From the cell containing the given text, extract its center point as (X, Y) coordinate. 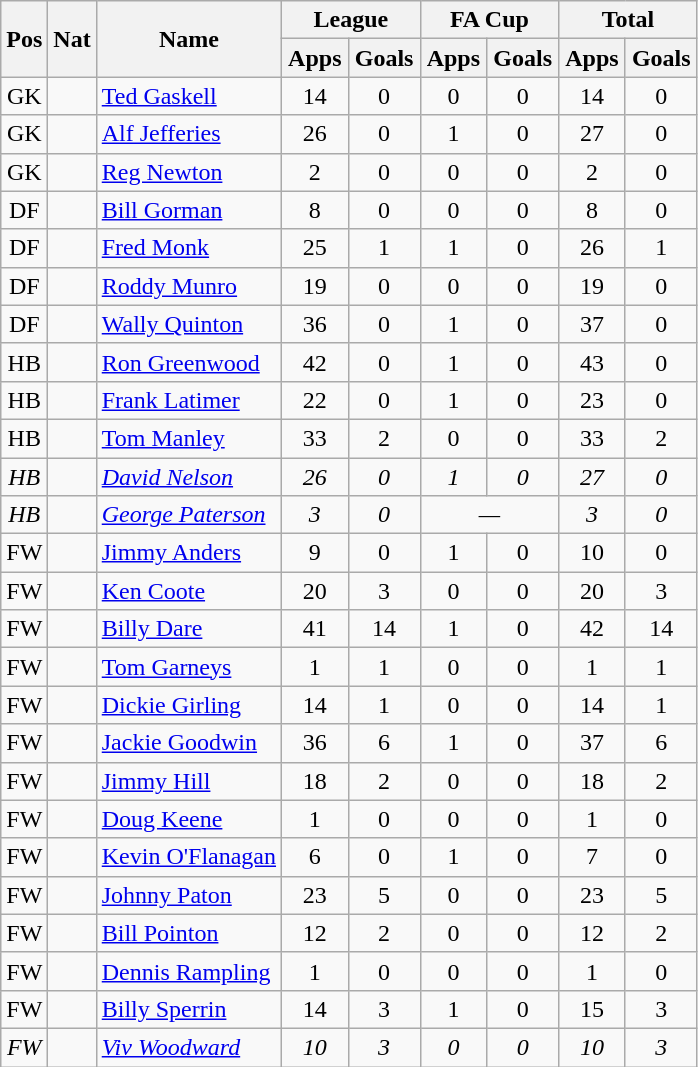
Dickie Girling (188, 705)
Bill Gorman (188, 210)
22 (316, 400)
Fred Monk (188, 248)
Jimmy Hill (188, 781)
David Nelson (188, 477)
Tom Garneys (188, 667)
Frank Latimer (188, 400)
Kevin O'Flanagan (188, 857)
Roddy Munro (188, 286)
9 (316, 553)
Dennis Rampling (188, 971)
Bill Pointon (188, 933)
Total (628, 20)
Ken Coote (188, 591)
— (490, 515)
43 (592, 362)
Tom Manley (188, 438)
Billy Dare (188, 629)
Doug Keene (188, 819)
Johnny Paton (188, 895)
15 (592, 1009)
George Paterson (188, 515)
FA Cup (490, 20)
Reg Newton (188, 172)
7 (592, 857)
Viv Woodward (188, 1047)
Ted Gaskell (188, 96)
Billy Sperrin (188, 1009)
Jimmy Anders (188, 553)
Ron Greenwood (188, 362)
Pos (24, 39)
Name (188, 39)
League (352, 20)
25 (316, 248)
41 (316, 629)
Alf Jefferies (188, 134)
Wally Quinton (188, 324)
Nat (72, 39)
Jackie Goodwin (188, 743)
